Identify which cell holds the provided text, then report its (x, y) central coordinate. 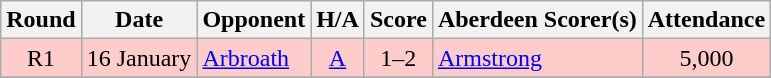
Arbroath (254, 58)
Attendance (706, 20)
Date (139, 20)
Aberdeen Scorer(s) (537, 20)
5,000 (706, 58)
H/A (338, 20)
Score (398, 20)
A (338, 58)
1–2 (398, 58)
16 January (139, 58)
Opponent (254, 20)
Armstrong (537, 58)
Round (41, 20)
R1 (41, 58)
